Pinpoint the cell where the given text exists, returning its [x, y] midpoint coordinate. 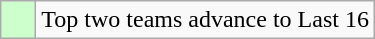
Top two teams advance to Last 16 [206, 20]
